Scan for the cell matching the given text and deliver its [x, y] coordinate at center. 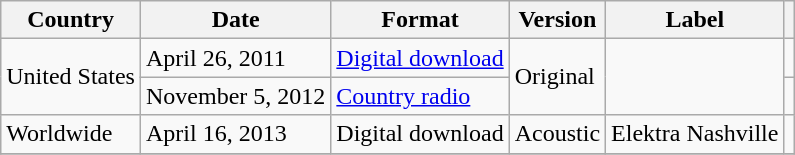
April 26, 2011 [235, 58]
Version [557, 20]
Country [71, 20]
Date [235, 20]
United States [71, 77]
Format [420, 20]
Worldwide [71, 134]
Acoustic [557, 134]
November 5, 2012 [235, 96]
Elektra Nashville [695, 134]
April 16, 2013 [235, 134]
Label [695, 20]
Original [557, 77]
Country radio [420, 96]
